Provide the (X, Y) coordinate of the cell's center where the given text is located.  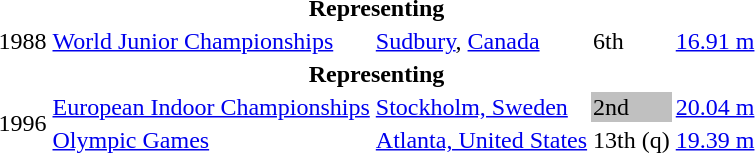
2nd (632, 107)
Sudbury, Canada (481, 41)
6th (632, 41)
European Indoor Championships (211, 107)
World Junior Championships (211, 41)
Stockholm, Sweden (481, 107)
